Output the [x, y] coordinate of the center of the cell containing the given text.  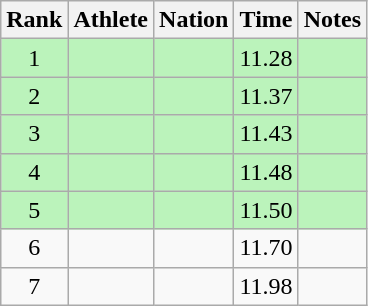
7 [34, 286]
4 [34, 172]
Nation [194, 20]
11.70 [266, 248]
11.50 [266, 210]
11.48 [266, 172]
Time [266, 20]
6 [34, 248]
1 [34, 58]
11.98 [266, 286]
11.37 [266, 96]
Notes [332, 20]
11.43 [266, 134]
5 [34, 210]
Rank [34, 20]
3 [34, 134]
2 [34, 96]
11.28 [266, 58]
Athlete [111, 20]
